Capture the cell that displays the provided text and extract its (X, Y) central coordinate. 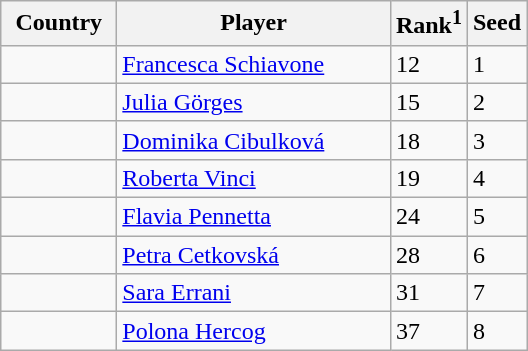
24 (428, 217)
1 (496, 64)
Sara Errani (254, 293)
Player (254, 24)
8 (496, 331)
3 (496, 140)
Francesca Schiavone (254, 64)
Roberta Vinci (254, 178)
Country (59, 24)
31 (428, 293)
Polona Hercog (254, 331)
Julia Görges (254, 102)
5 (496, 217)
Rank1 (428, 24)
Seed (496, 24)
Dominika Cibulková (254, 140)
15 (428, 102)
4 (496, 178)
28 (428, 255)
Flavia Pennetta (254, 217)
2 (496, 102)
19 (428, 178)
18 (428, 140)
Petra Cetkovská (254, 255)
6 (496, 255)
12 (428, 64)
37 (428, 331)
7 (496, 293)
